Locate the cell with the specified text and output its (x, y) center coordinate. 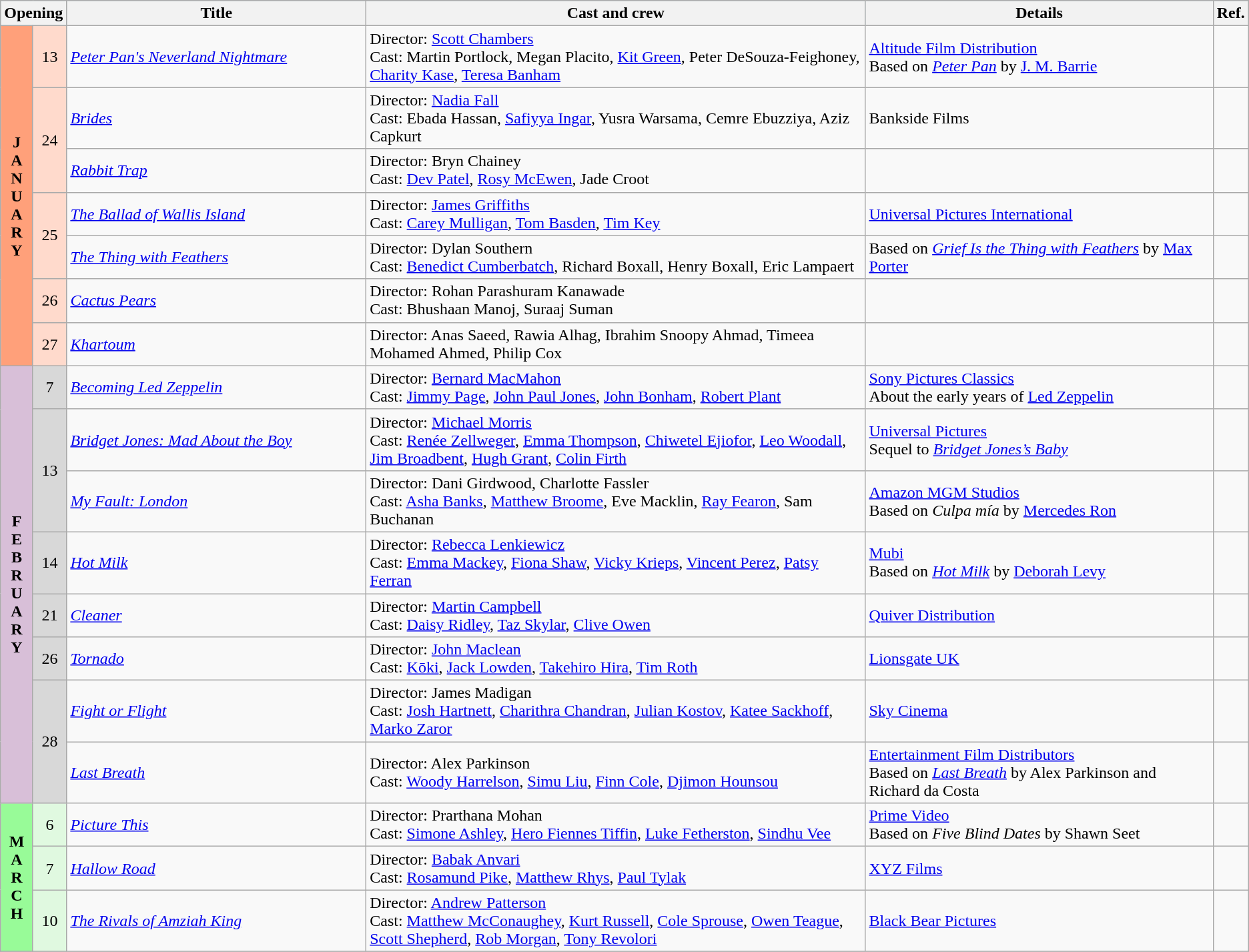
Director: James Griffiths Cast: Carey Mulligan, Tom Basden, Tim Key (616, 213)
Director: Alex Parkinson Cast: Woody Harrelson, Simu Liu, Finn Cole, Djimon Hounsou (616, 773)
Sky Cinema (1039, 711)
Rabbit Trap (216, 171)
Universal Pictures International (1039, 213)
Sony Pictures Classics About the early years of Led Zeppelin (1039, 387)
Khartoum (216, 344)
Director: Nadia Fall Cast: Ebada Hassan, Safiyya Ingar, Yusra Warsama, Cemre Ebuzziya, Aziz Capkurt (616, 118)
Amazon MGM Studios Based on Culpa mía by Mercedes Ron (1039, 501)
Details (1039, 13)
MARCH (17, 877)
Director: Dylan Southern Cast: Benedict Cumberbatch, Richard Boxall, Henry Boxall, Eric Lampaert (616, 258)
Entertainment Film Distributors Based on Last Breath by Alex Parkinson and Richard da Costa (1039, 773)
Fight or Flight (216, 711)
Director: Michael Morris Cast: Renée Zellweger, Emma Thompson, Chiwetel Ejiofor, Leo Woodall, Jim Broadbent, Hugh Grant, Colin Firth (616, 440)
Director: Scott Chambers Cast: Martin Portlock, Megan Placito, Kit Green, Peter DeSouza-Feighoney, Charity Kase, Teresa Banham (616, 57)
Director: Martin Campbell Cast: Daisy Ridley, Taz Skylar, Clive Owen (616, 615)
The Ballad of Wallis Island (216, 213)
Director: John Maclean Cast: Kōki, Jack Lowden, Takehiro Hira, Tim Roth (616, 659)
Lionsgate UK (1039, 659)
Cleaner (216, 615)
Opening (33, 13)
The Thing with Feathers (216, 258)
Quiver Distribution (1039, 615)
Tornado (216, 659)
24 (49, 140)
Universal Pictures Sequel to Bridget Jones’s Baby (1039, 440)
Director: Rebecca Lenkiewicz Cast: Emma Mackey, Fiona Shaw, Vicky Krieps, Vincent Perez, Patsy Ferran (616, 562)
Director: Bryn Chainey Cast: Dev Patel, Rosy McEwen, Jade Croot (616, 171)
25 (49, 235)
10 (49, 921)
Hot Milk (216, 562)
6 (49, 825)
Hallow Road (216, 869)
Based on Grief Is the Thing with Feathers by Max Porter (1039, 258)
My Fault: London (216, 501)
Brides (216, 118)
Director: Babak Anvari Cast: Rosamund Pike, Matthew Rhys, Paul Tylak (616, 869)
Bridget Jones: Mad About the Boy (216, 440)
Last Breath (216, 773)
Director: Andrew Patterson Cast: Matthew McConaughey, Kurt Russell, Cole Sprouse, Owen Teague, Scott Shepherd, Rob Morgan, Tony Revolori (616, 921)
28 (49, 742)
Bankside Films (1039, 118)
14 (49, 562)
Cactus Pears (216, 300)
Peter Pan's Neverland Nightmare (216, 57)
Director: Bernard MacMahon Cast: Jimmy Page, John Paul Jones, John Bonham, Robert Plant (616, 387)
Black Bear Pictures (1039, 921)
Prime Video Based on Five Blind Dates by Shawn Seet (1039, 825)
Cast and crew (616, 13)
27 (49, 344)
JANUARY (17, 196)
Title (216, 13)
Director: Anas Saeed, Rawia Alhag, Ibrahim Snoopy Ahmad, Timeea Mohamed Ahmed, Philip Cox (616, 344)
The Rivals of Amziah King (216, 921)
Ref. (1230, 13)
FEBRUARY (17, 584)
Director: Prarthana Mohan Cast: Simone Ashley, Hero Fiennes Tiffin, Luke Fetherston, Sindhu Vee (616, 825)
Mubi Based on Hot Milk by Deborah Levy (1039, 562)
Altitude Film Distribution Based on Peter Pan by J. M. Barrie (1039, 57)
Director: James Madigan Cast: Josh Hartnett, Charithra Chandran, Julian Kostov, Katee Sackhoff, Marko Zaror (616, 711)
XYZ Films (1039, 869)
Becoming Led Zeppelin (216, 387)
Director: Rohan Parashuram Kanawade Cast: Bhushaan Manoj, Suraaj Suman (616, 300)
Picture This (216, 825)
Director: Dani Girdwood, Charlotte Fassler Cast: Asha Banks, Matthew Broome, Eve Macklin, Ray Fearon, Sam Buchanan (616, 501)
21 (49, 615)
